From the cell containing the given text, extract its center point as [x, y] coordinate. 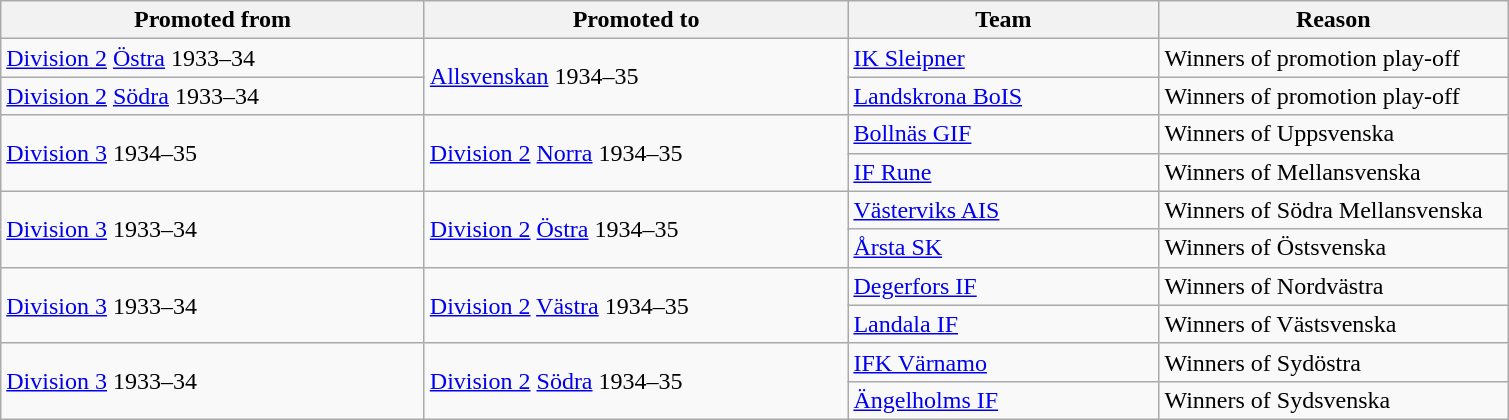
Degerfors IF [1004, 286]
Winners of Sydöstra [1334, 362]
Division 2 Västra 1934–35 [636, 305]
Bollnäs GIF [1004, 134]
Winners of Sydsvenska [1334, 400]
Winners of Södra Mellansvenska [1334, 210]
Winners of Nordvästra [1334, 286]
Reason [1334, 20]
IF Rune [1004, 172]
IFK Värnamo [1004, 362]
Division 2 Södra 1933–34 [213, 96]
Team [1004, 20]
Winners of Mellansvenska [1334, 172]
Winners of Östsvenska [1334, 248]
Division 2 Östra 1934–35 [636, 229]
Division 3 1934–35 [213, 153]
Promoted from [213, 20]
Landskrona BoIS [1004, 96]
Landala IF [1004, 324]
Ängelholms IF [1004, 400]
Allsvenskan 1934–35 [636, 77]
Västerviks AIS [1004, 210]
Division 2 Norra 1934–35 [636, 153]
Promoted to [636, 20]
Division 2 Södra 1934–35 [636, 381]
IK Sleipner [1004, 58]
Årsta SK [1004, 248]
Winners of Västsvenska [1334, 324]
Division 2 Östra 1933–34 [213, 58]
Winners of Uppsvenska [1334, 134]
